Provide the (x, y) coordinate of the cell's center where the given text is located.  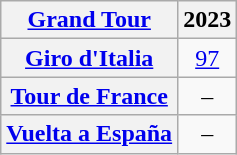
2023 (208, 20)
97 (208, 58)
Giro d'Italia (90, 58)
Grand Tour (90, 20)
Tour de France (90, 96)
Vuelta a España (90, 134)
